Return (x, y) of the center of cell containing provided text 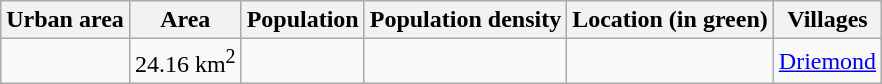
Villages (827, 20)
24.16 km2 (185, 62)
Population (302, 20)
Urban area (66, 20)
Area (185, 20)
Driemond (827, 62)
Location (in green) (670, 20)
Population density (465, 20)
